Output the (X, Y) coordinate of the center of the cell containing the given text.  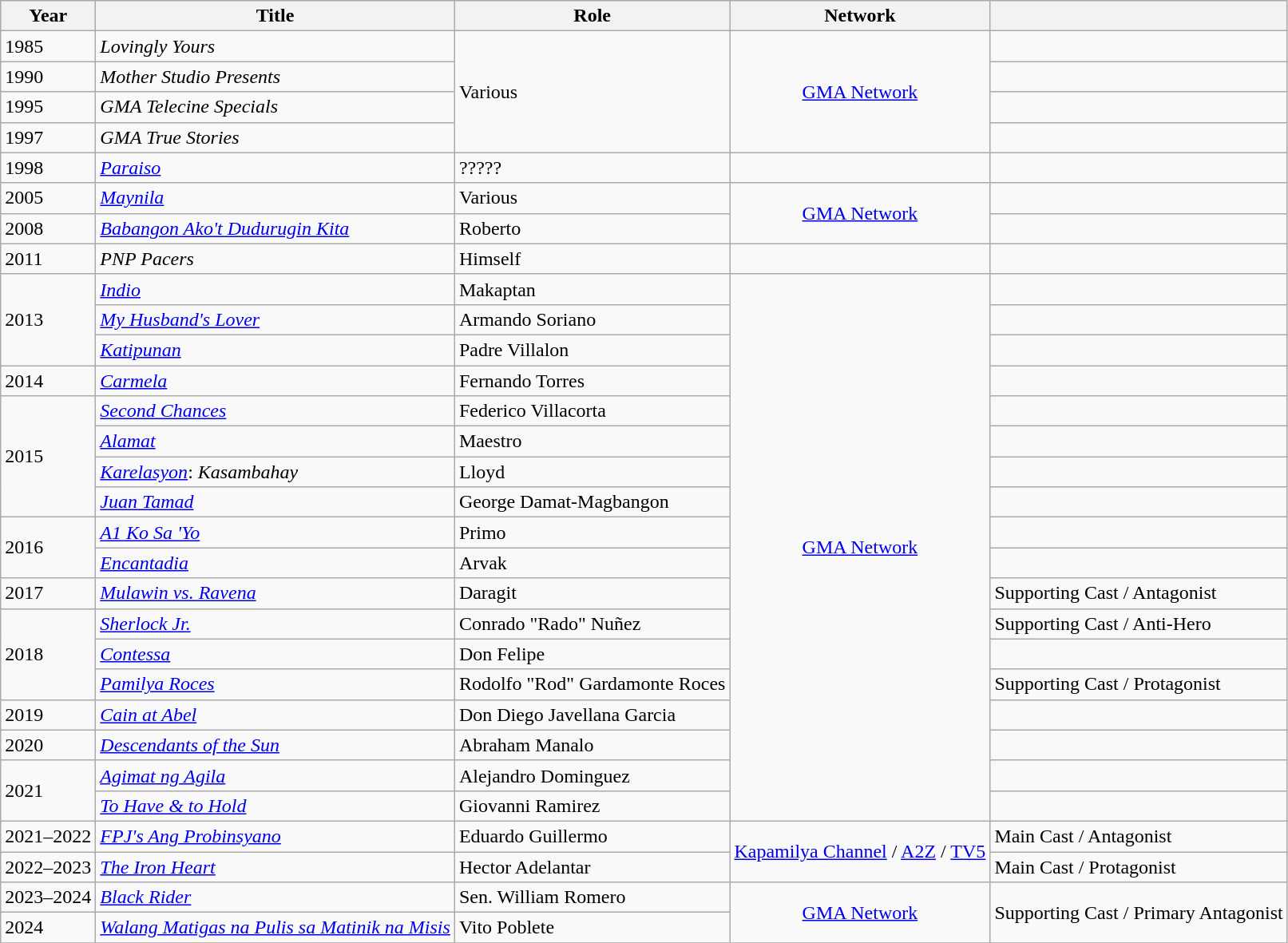
A1 Ko Sa 'Yo (275, 533)
Don Diego Javellana Garcia (592, 715)
Primo (592, 533)
Paraiso (275, 168)
To Have & to Hold (275, 806)
Eduardo Guillermo (592, 836)
Lloyd (592, 472)
Main Cast / Antagonist (1139, 836)
Maestro (592, 442)
2017 (48, 593)
Roberto (592, 228)
Sherlock Jr. (275, 624)
2016 (48, 548)
Don Felipe (592, 654)
Indio (275, 289)
Himself (592, 259)
Lovingly Yours (275, 46)
Abraham Manalo (592, 745)
1995 (48, 107)
Karelasyon: Kasambahay (275, 472)
Carmela (275, 381)
Supporting Cast / Primary Antagonist (1139, 913)
????? (592, 168)
Supporting Cast / Protagonist (1139, 684)
1997 (48, 137)
2014 (48, 381)
Mother Studio Presents (275, 77)
Conrado "Rado" Nuñez (592, 624)
Maynila (275, 198)
GMA True Stories (275, 137)
1998 (48, 168)
2021–2022 (48, 836)
My Husband's Lover (275, 319)
Encantadia (275, 563)
Descendants of the Sun (275, 745)
Vito Poblete (592, 928)
Arvak (592, 563)
Fernando Torres (592, 381)
Rodolfo "Rod" Gardamonte Roces (592, 684)
FPJ's Ang Probinsyano (275, 836)
Kapamilya Channel / A2Z / TV5 (860, 851)
Main Cast / Protagonist (1139, 866)
Agimat ng Agila (275, 775)
Katipunan (275, 350)
George Damat-Magbangon (592, 502)
Makaptan (592, 289)
2024 (48, 928)
Walang Matigas na Pulis sa Matinik na Misis (275, 928)
Giovanni Ramirez (592, 806)
Pamilya Roces (275, 684)
2018 (48, 654)
Role (592, 16)
The Iron Heart (275, 866)
Black Rider (275, 897)
2022–2023 (48, 866)
2011 (48, 259)
2023–2024 (48, 897)
GMA Telecine Specials (275, 107)
Babangon Ako't Dudurugin Kita (275, 228)
2020 (48, 745)
1990 (48, 77)
1985 (48, 46)
Sen. William Romero (592, 897)
Armando Soriano (592, 319)
Federico Villacorta (592, 411)
2019 (48, 715)
Hector Adelantar (592, 866)
2015 (48, 457)
Alamat (275, 442)
Cain at Abel (275, 715)
2013 (48, 319)
Juan Tamad (275, 502)
Supporting Cast / Anti-Hero (1139, 624)
Contessa (275, 654)
Year (48, 16)
Daragit (592, 593)
Second Chances (275, 411)
Mulawin vs. Ravena (275, 593)
Padre Villalon (592, 350)
2021 (48, 790)
Title (275, 16)
Network (860, 16)
Alejandro Dominguez (592, 775)
2008 (48, 228)
Supporting Cast / Antagonist (1139, 593)
PNP Pacers (275, 259)
2005 (48, 198)
